Locate the cell with the specified text and output its [x, y] center coordinate. 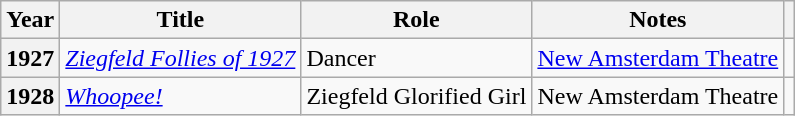
Ziegfeld Follies of 1927 [180, 58]
Whoopee! [180, 96]
Ziegfeld Glorified Girl [416, 96]
1927 [30, 58]
Role [416, 20]
Notes [658, 20]
Dancer [416, 58]
Title [180, 20]
1928 [30, 96]
Year [30, 20]
